Output the [X, Y] coordinate of the center of the cell containing the given text.  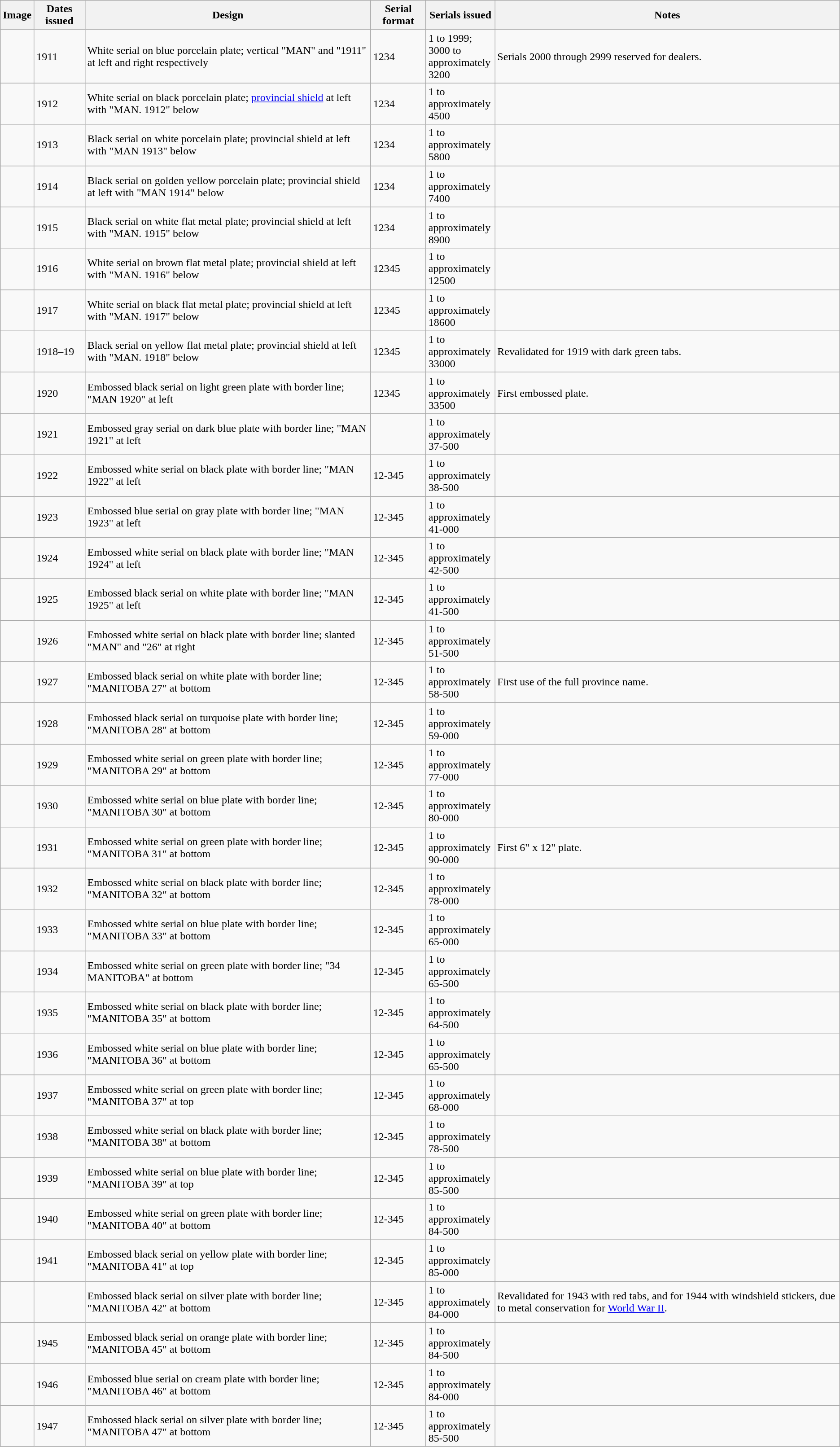
1912 [59, 104]
Black serial on yellow flat metal plate; provincial shield at left with "MAN. 1918" below [228, 351]
1911 [59, 57]
Embossed black serial on white plate with border line; "MANITOBA 27" at bottom [228, 682]
First use of the full province name. [667, 682]
1 to approximately 78-000 [460, 889]
Black serial on golden yellow porcelain plate; provincial shield at left with "MAN 1914" below [228, 186]
1916 [59, 269]
Revalidated for 1919 with dark green tabs. [667, 351]
Embossed black serial on turquoise plate with border line; "MANITOBA 28" at bottom [228, 723]
Embossed white serial on blue plate with border line; "MANITOBA 39" at top [228, 1178]
1 to approximately 8900 [460, 228]
1 to approximately 33000 [460, 351]
1945 [59, 1343]
1 to approximately 90-000 [460, 847]
1 to approximately 59-000 [460, 723]
Embossed blue serial on cream plate with border line; "MANITOBA 46" at bottom [228, 1385]
White serial on blue porcelain plate; vertical "MAN" and "1911" at left and right respectively [228, 57]
1 to approximately 85-000 [460, 1261]
Serials 2000 through 2999 reserved for dealers. [667, 57]
1 to 1999;3000 to approximately 3200 [460, 57]
Embossed white serial on blue plate with border line; "MANITOBA 36" at bottom [228, 1054]
1917 [59, 310]
White serial on brown flat metal plate; provincial shield at left with "MAN. 1916" below [228, 269]
Embossed black serial on silver plate with border line; "MANITOBA 47" at bottom [228, 1426]
Embossed black serial on silver plate with border line; "MANITOBA 42" at bottom [228, 1302]
1 to approximately 77-000 [460, 765]
1918–19 [59, 351]
1934 [59, 971]
1936 [59, 1054]
Notes [667, 15]
White serial on black flat metal plate; provincial shield at left with "MAN. 1917" below [228, 310]
Embossed white serial on green plate with border line; "MANITOBA 37" at top [228, 1095]
1 to approximately 7400 [460, 186]
1 to approximately 18600 [460, 310]
Embossed white serial on green plate with border line; "MANITOBA 40" at bottom [228, 1219]
1 to approximately 41-500 [460, 600]
Embossed white serial on black plate with border line; "MANITOBA 35" at bottom [228, 1013]
1 to approximately 58-500 [460, 682]
1928 [59, 723]
Black serial on white porcelain plate; provincial shield at left with "MAN 1913" below [228, 145]
1914 [59, 186]
1927 [59, 682]
1 to approximately 51-500 [460, 641]
Embossed blue serial on gray plate with border line; "MAN 1923" at left [228, 517]
1926 [59, 641]
Embossed black serial on white plate with border line; "MAN 1925" at left [228, 600]
Embossed white serial on black plate with border line; "MANITOBA 32" at bottom [228, 889]
Dates issued [59, 15]
1941 [59, 1261]
Serial format [398, 15]
1 to approximately 33500 [460, 393]
1 to approximately 37-500 [460, 434]
1913 [59, 145]
1925 [59, 600]
Embossed white serial on green plate with border line; "MANITOBA 31" at bottom [228, 847]
1 to approximately 42-500 [460, 558]
1924 [59, 558]
1930 [59, 806]
1923 [59, 517]
1 to approximately 65-000 [460, 930]
1922 [59, 475]
1947 [59, 1426]
1 to approximately 12500 [460, 269]
Embossed white serial on black plate with border line; "MAN 1922" at left [228, 475]
Embossed white serial on green plate with border line; "MANITOBA 29" at bottom [228, 765]
Embossed white serial on green plate with border line; "34 MANITOBA" at bottom [228, 971]
1 to approximately 5800 [460, 145]
Black serial on white flat metal plate; provincial shield at left with "MAN. 1915" below [228, 228]
1 to approximately 4500 [460, 104]
Embossed black serial on light green plate with border line; "MAN 1920" at left [228, 393]
1938 [59, 1136]
Revalidated for 1943 with red tabs, and for 1944 with windshield stickers, due to metal conservation for World War II. [667, 1302]
1931 [59, 847]
Image [17, 15]
1932 [59, 889]
Embossed white serial on black plate with border line; slanted "MAN" and "26" at right [228, 641]
1 to approximately 38-500 [460, 475]
Embossed white serial on black plate with border line; "MAN 1924" at left [228, 558]
First 6" x 12" plate. [667, 847]
1946 [59, 1385]
1 to approximately 41-000 [460, 517]
Design [228, 15]
1 to approximately 78-500 [460, 1136]
1 to approximately 64-500 [460, 1013]
Embossed white serial on black plate with border line; "MANITOBA 38" at bottom [228, 1136]
1920 [59, 393]
Serials issued [460, 15]
1921 [59, 434]
Embossed black serial on yellow plate with border line; "MANITOBA 41" at top [228, 1261]
Embossed white serial on blue plate with border line; "MANITOBA 33" at bottom [228, 930]
Embossed black serial on orange plate with border line; "MANITOBA 45" at bottom [228, 1343]
Embossed gray serial on dark blue plate with border line; "MAN 1921" at left [228, 434]
1915 [59, 228]
1935 [59, 1013]
1 to approximately 68-000 [460, 1095]
White serial on black porcelain plate; provincial shield at left with "MAN. 1912" below [228, 104]
First embossed plate. [667, 393]
1937 [59, 1095]
1 to approximately 80-000 [460, 806]
1939 [59, 1178]
1929 [59, 765]
1933 [59, 930]
Embossed white serial on blue plate with border line; "MANITOBA 30" at bottom [228, 806]
1940 [59, 1219]
